Identify which cell holds the provided text, then report its [X, Y] central coordinate. 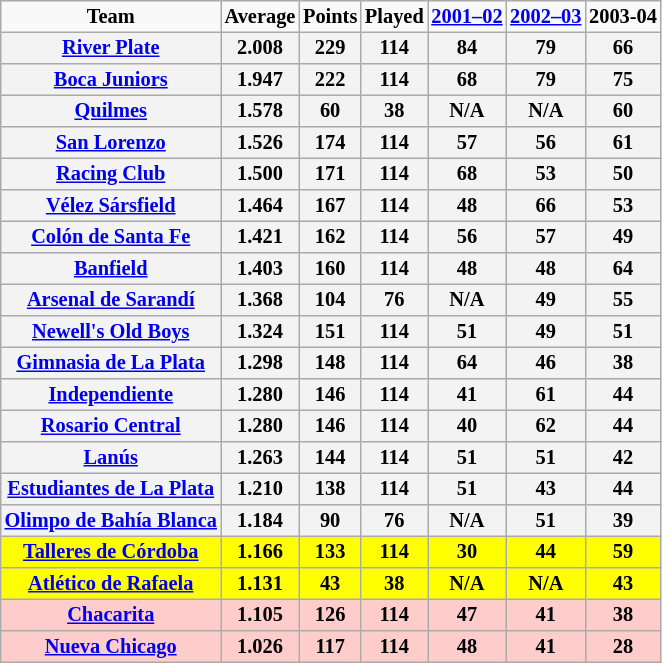
1.131 [260, 584]
126 [330, 615]
1.578 [260, 111]
1.298 [260, 363]
Played [394, 17]
Estudiantes de La Plata [111, 489]
1.210 [260, 489]
160 [330, 269]
39 [622, 521]
59 [622, 552]
167 [330, 206]
Colón de Santa Fe [111, 237]
2002–03 [546, 17]
117 [330, 647]
Points [330, 17]
151 [330, 332]
1.500 [260, 174]
2.008 [260, 48]
Boca Juniors [111, 80]
40 [468, 426]
Independiente [111, 395]
138 [330, 489]
Banfield [111, 269]
1.403 [260, 269]
133 [330, 552]
Average [260, 17]
Vélez Sársfield [111, 206]
Rosario Central [111, 426]
148 [330, 363]
1.947 [260, 80]
1.526 [260, 143]
1.184 [260, 521]
1.263 [260, 458]
Lanús [111, 458]
229 [330, 48]
1.105 [260, 615]
2003-04 [622, 17]
Gimnasia de La Plata [111, 363]
174 [330, 143]
Newell's Old Boys [111, 332]
90 [330, 521]
42 [622, 458]
50 [622, 174]
River Plate [111, 48]
47 [468, 615]
62 [546, 426]
Talleres de Córdoba [111, 552]
104 [330, 300]
46 [546, 363]
1.324 [260, 332]
Chacarita [111, 615]
55 [622, 300]
Team [111, 17]
171 [330, 174]
San Lorenzo [111, 143]
144 [330, 458]
1.421 [260, 237]
1.368 [260, 300]
30 [468, 552]
1.166 [260, 552]
Arsenal de Sarandí [111, 300]
84 [468, 48]
2001–02 [468, 17]
75 [622, 80]
162 [330, 237]
Nueva Chicago [111, 647]
Quilmes [111, 111]
222 [330, 80]
1.026 [260, 647]
Racing Club [111, 174]
Atlético de Rafaela [111, 584]
28 [622, 647]
Olimpo de Bahía Blanca [111, 521]
1.464 [260, 206]
